Locate the cell with the specified text and output its [X, Y] center coordinate. 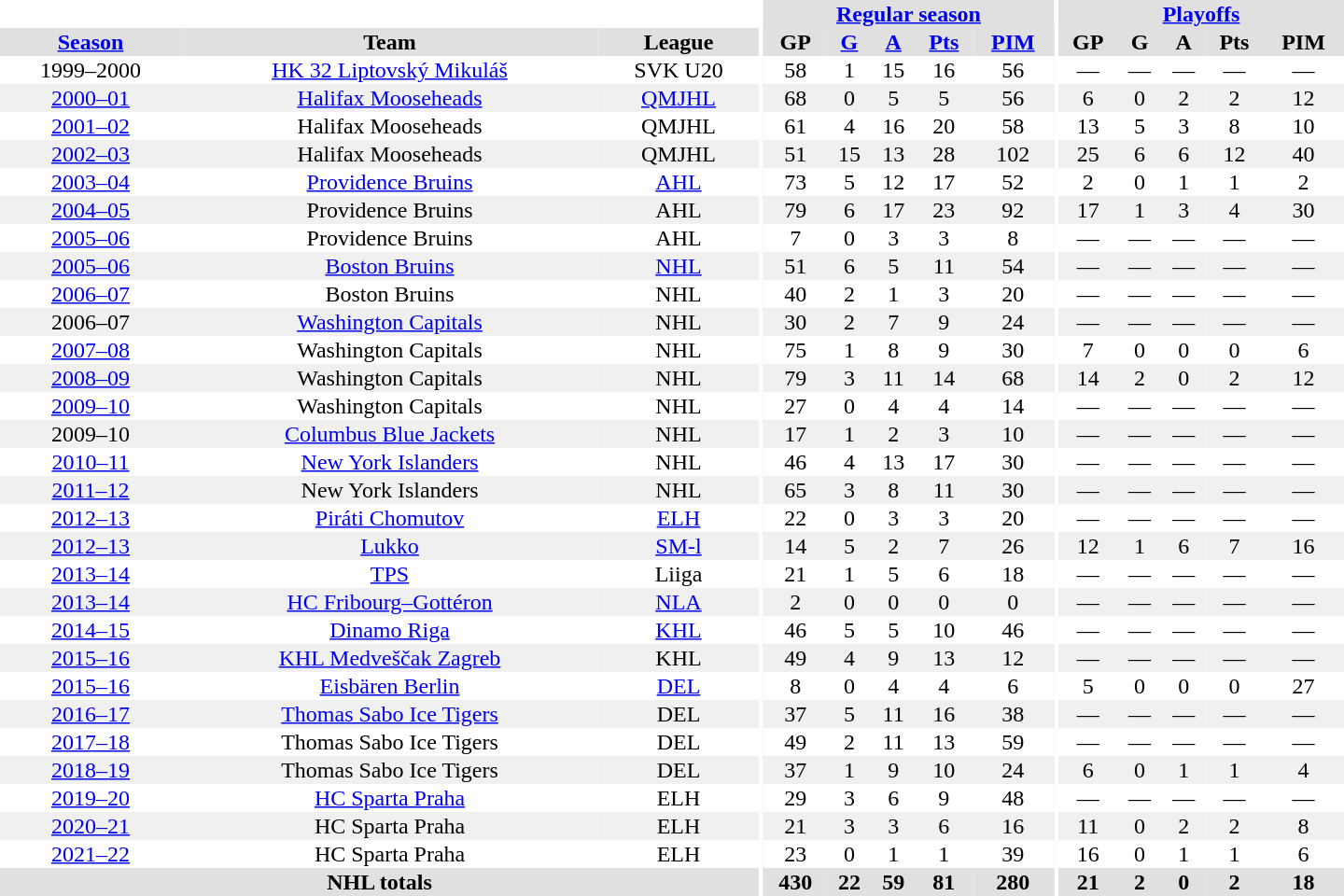
61 [795, 126]
NHL totals [379, 882]
2010–11 [91, 462]
SVK U20 [679, 70]
2000–01 [91, 98]
2018–19 [91, 770]
HC Fribourg–Gottéron [390, 602]
29 [795, 798]
Playoffs [1201, 14]
81 [945, 882]
Dinamo Riga [390, 630]
2001–02 [91, 126]
2003–04 [91, 182]
NLA [679, 602]
2004–05 [91, 210]
2007–08 [91, 350]
26 [1014, 546]
Season [91, 42]
75 [795, 350]
TPS [390, 574]
2019–20 [91, 798]
Columbus Blue Jackets [390, 434]
280 [1014, 882]
2017–18 [91, 742]
Team [390, 42]
Piráti Chomutov [390, 518]
Lukko [390, 546]
65 [795, 490]
Regular season [909, 14]
1999–2000 [91, 70]
28 [945, 154]
2020–21 [91, 826]
HK 32 Liptovský Mikuláš [390, 70]
2008–09 [91, 378]
2014–15 [91, 630]
2002–03 [91, 154]
2011–12 [91, 490]
39 [1014, 854]
52 [1014, 182]
SM-l [679, 546]
League [679, 42]
Eisbären Berlin [390, 686]
430 [795, 882]
102 [1014, 154]
48 [1014, 798]
2016–17 [91, 714]
54 [1014, 266]
38 [1014, 714]
73 [795, 182]
92 [1014, 210]
2021–22 [91, 854]
25 [1088, 154]
Liiga [679, 574]
KHL Medveščak Zagreb [390, 658]
